Extract the (x, y) coordinate from the center of the cell holding the provided text.  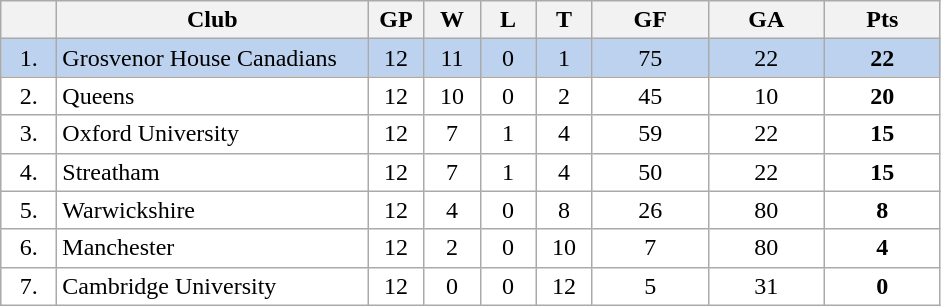
T (564, 20)
Cambridge University (212, 286)
31 (766, 286)
50 (650, 172)
75 (650, 58)
45 (650, 96)
Warwickshire (212, 210)
W (452, 20)
Grosvenor House Canadians (212, 58)
GF (650, 20)
6. (29, 248)
3. (29, 134)
Queens (212, 96)
20 (882, 96)
Streatham (212, 172)
7. (29, 286)
GP (396, 20)
Pts (882, 20)
26 (650, 210)
11 (452, 58)
5 (650, 286)
1. (29, 58)
GA (766, 20)
2. (29, 96)
Oxford University (212, 134)
L (508, 20)
Manchester (212, 248)
5. (29, 210)
4. (29, 172)
59 (650, 134)
Club (212, 20)
